Output the [x, y] coordinate of the center of the cell containing the given text.  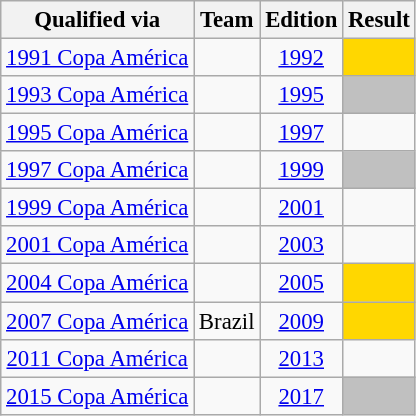
1995 [302, 95]
1992 [302, 58]
1999 Copa América [98, 208]
1997 Copa América [98, 170]
2015 Copa América [98, 396]
2007 Copa América [98, 321]
Brazil [227, 321]
2001 Copa América [98, 245]
1995 Copa América [98, 133]
2004 Copa América [98, 283]
1997 [302, 133]
2001 [302, 208]
1999 [302, 170]
Qualified via [98, 20]
2017 [302, 396]
2009 [302, 321]
Edition [302, 20]
1991 Copa América [98, 58]
Result [380, 20]
2011 Copa América [98, 358]
2013 [302, 358]
2005 [302, 283]
Team [227, 20]
2003 [302, 245]
1993 Copa América [98, 95]
